Find where the given text appears and provide that cell's center as [X, Y] coordinate. 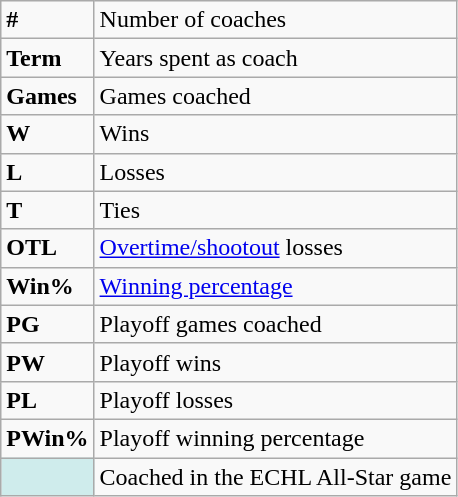
PL [48, 400]
L [48, 172]
Win% [48, 286]
Wins [276, 134]
W [48, 134]
PWin% [48, 438]
Losses [276, 172]
Number of coaches [276, 20]
Playoff wins [276, 362]
Coached in the ECHL All-Star game [276, 477]
Years spent as coach [276, 58]
Winning percentage [276, 286]
Playoff winning percentage [276, 438]
PG [48, 324]
Games [48, 96]
Playoff games coached [276, 324]
# [48, 20]
Term [48, 58]
OTL [48, 248]
PW [48, 362]
Overtime/shootout losses [276, 248]
T [48, 210]
Games coached [276, 96]
Ties [276, 210]
Playoff losses [276, 400]
